For the text-containing cell, return its midpoint in [X, Y] coordinate format. 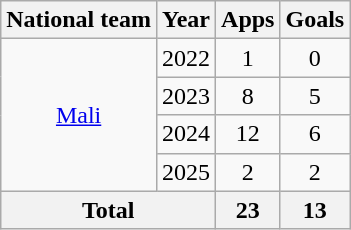
6 [315, 134]
2023 [186, 96]
Total [108, 210]
23 [248, 210]
National team [79, 20]
Year [186, 20]
13 [315, 210]
8 [248, 96]
Mali [79, 115]
2025 [186, 172]
12 [248, 134]
1 [248, 58]
2024 [186, 134]
Apps [248, 20]
2022 [186, 58]
0 [315, 58]
5 [315, 96]
Goals [315, 20]
